Pinpoint the cell where the given text exists, returning its [X, Y] midpoint coordinate. 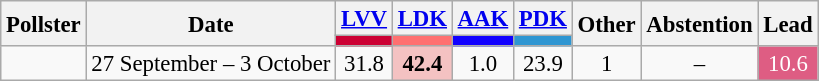
Pollster [44, 24]
Date [211, 24]
Abstention [700, 24]
23.9 [544, 64]
27 September – 3 October [211, 64]
– [700, 64]
10.6 [788, 64]
Lead [788, 24]
LVV [364, 18]
31.8 [364, 64]
1 [606, 64]
PDK [544, 18]
AAK [482, 18]
LDK [422, 18]
Other [606, 24]
1.0 [482, 64]
42.4 [422, 64]
